Search for the cell housing the specified text and yield its [X, Y] center coordinate. 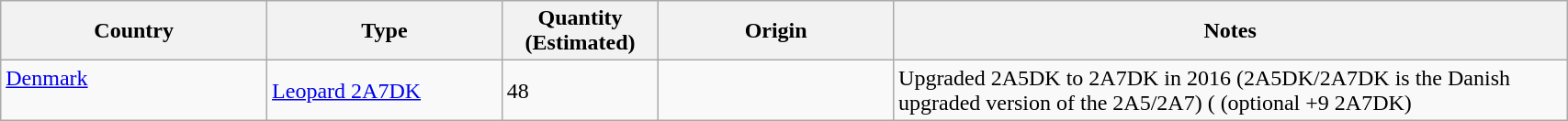
Origin [776, 31]
Upgraded 2A5DK to 2A7DK in 2016 (2A5DK/2A7DK is the Danish upgraded version of the 2A5/2A7) ( (optional +9 2A7DK) [1231, 90]
Leopard 2A7DK [385, 90]
Type [385, 31]
48 [580, 90]
Denmark [134, 90]
Country [134, 31]
Notes [1231, 31]
Quantity (Estimated) [580, 31]
